Provide the [x, y] coordinate of the cell's center where the given text is located.  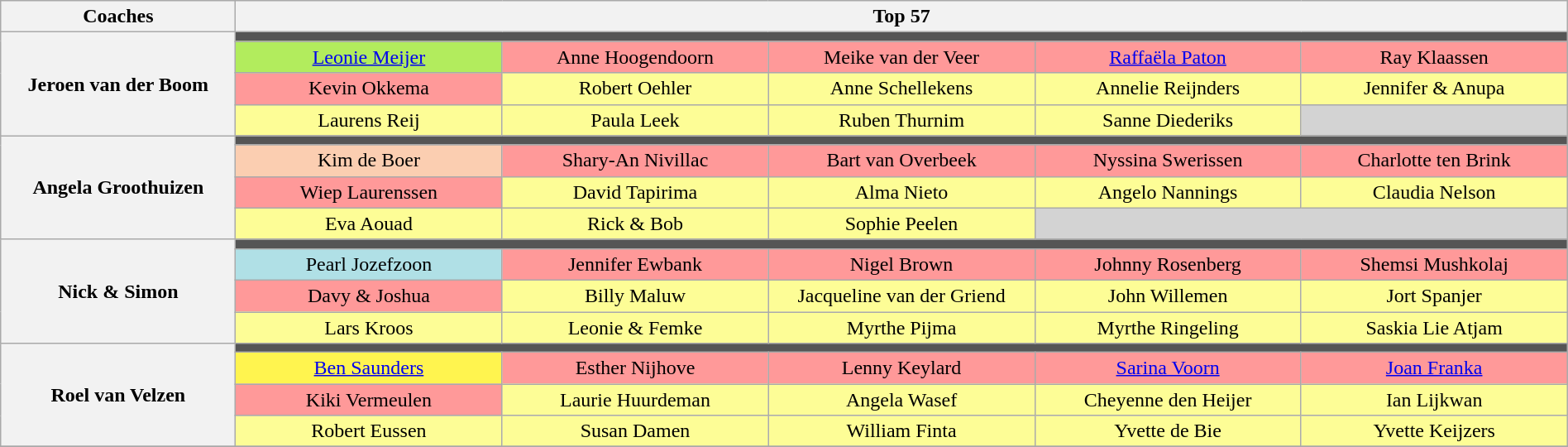
Kevin Okkema [369, 89]
Paula Leek [635, 120]
Jennifer Ewbank [635, 264]
Claudia Nelson [1434, 192]
Lenny Keylard [901, 368]
Rick & Bob [635, 223]
Ben Saunders [369, 368]
Kim de Boer [369, 161]
Top 57 [901, 17]
David Tapirima [635, 192]
Eva Aouad [369, 223]
Esther Nijhove [635, 368]
Yvette de Bie [1168, 431]
Leonie & Femke [635, 327]
Sarina Voorn [1168, 368]
Jacqueline van der Griend [901, 296]
Jennifer & Anupa [1434, 89]
Anne Schellekens [901, 89]
Ray Klaassen [1434, 57]
Pearl Jozefzoon [369, 264]
Nigel Brown [901, 264]
William Finta [901, 431]
Ruben Thurnim [901, 120]
Charlotte ten Brink [1434, 161]
Lars Kroos [369, 327]
Sophie Peelen [901, 223]
Meike van der Veer [901, 57]
Angela Groothuizen [118, 187]
John Willemen [1168, 296]
Raffaëla Paton [1168, 57]
Shemsi Mushkolaj [1434, 264]
Johnny Rosenberg [1168, 264]
Susan Damen [635, 431]
Leonie Meijer [369, 57]
Jort Spanjer [1434, 296]
Laurens Reij [369, 120]
Nyssina Swerissen [1168, 161]
Annelie Reijnders [1168, 89]
Coaches [118, 17]
Kiki Vermeulen [369, 400]
Wiep Laurenssen [369, 192]
Bart van Overbeek [901, 161]
Laurie Huurdeman [635, 400]
Joan Franka [1434, 368]
Nick & Simon [118, 291]
Robert Oehler [635, 89]
Jeroen van der Boom [118, 84]
Billy Maluw [635, 296]
Ian Lijkwan [1434, 400]
Anne Hoogendoorn [635, 57]
Angela Wasef [901, 400]
Davy & Joshua [369, 296]
Shary-An Nivillac [635, 161]
Cheyenne den Heijer [1168, 400]
Sanne Diederiks [1168, 120]
Yvette Keijzers [1434, 431]
Alma Nieto [901, 192]
Roel van Velzen [118, 396]
Robert Eussen [369, 431]
Myrthe Pijma [901, 327]
Saskia Lie Atjam [1434, 327]
Myrthe Ringeling [1168, 327]
Angelo Nannings [1168, 192]
